For the text-containing cell, return its midpoint in (x, y) coordinate format. 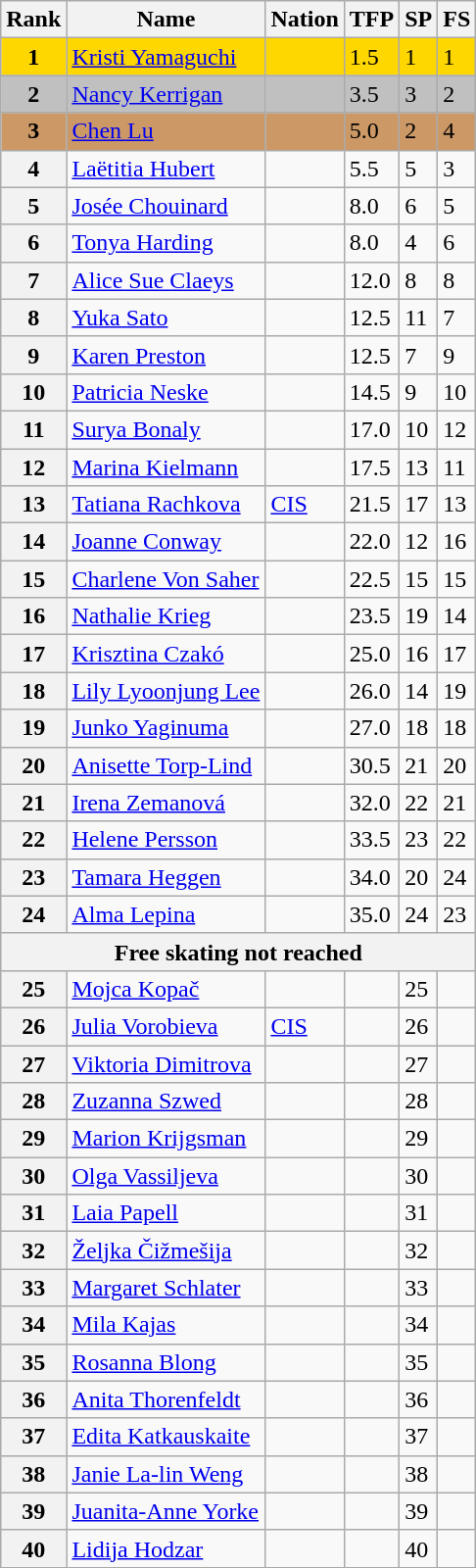
Yuka Sato (167, 318)
Margaret Schlater (167, 1288)
Marion Krijgsman (167, 1139)
5.5 (371, 169)
34.0 (371, 877)
Željka Čižmešija (167, 1250)
Olga Vassiljeva (167, 1176)
32.0 (371, 803)
3.5 (371, 94)
Tatiana Rachkova (167, 505)
Lidija Hodzar (167, 1548)
TFP (371, 20)
Tamara Heggen (167, 877)
5.0 (371, 131)
Joanne Conway (167, 542)
17.0 (371, 429)
Rank (33, 20)
Mojca Kopač (167, 989)
Nation (305, 20)
22.0 (371, 542)
Alice Sue Claeys (167, 280)
Juanita-Anne Yorke (167, 1511)
Chen Lu (167, 131)
Name (167, 20)
Laia Papell (167, 1213)
Marina Kielmann (167, 467)
FS (456, 20)
Tonya Harding (167, 243)
27.0 (371, 728)
Julia Vorobieva (167, 1026)
30.5 (371, 765)
Josée Chouinard (167, 206)
23.5 (371, 616)
Edita Katkauskaite (167, 1437)
35.0 (371, 914)
Mila Kajas (167, 1325)
22.5 (371, 579)
Laëtitia Hubert (167, 169)
17.5 (371, 467)
25.0 (371, 654)
Nathalie Krieg (167, 616)
Zuzanna Szwed (167, 1102)
Charlene Von Saher (167, 579)
Viktoria Dimitrova (167, 1063)
Patricia Neske (167, 392)
Anita Thorenfeldt (167, 1399)
Lily Lyoonjung Lee (167, 691)
Free skating not reached (239, 952)
Janie La-lin Weng (167, 1474)
Rosanna Blong (167, 1362)
Kristi Yamaguchi (167, 57)
Irena Zemanová (167, 803)
Anisette Torp-Lind (167, 765)
Krisztina Czakó (167, 654)
21.5 (371, 505)
Alma Lepina (167, 914)
12.0 (371, 280)
Surya Bonaly (167, 429)
26.0 (371, 691)
Junko Yaginuma (167, 728)
Helene Persson (167, 840)
SP (419, 20)
14.5 (371, 392)
Karen Preston (167, 355)
Nancy Kerrigan (167, 94)
33.5 (371, 840)
1.5 (371, 57)
